Locate the cell with the specified text and output its [X, Y] center coordinate. 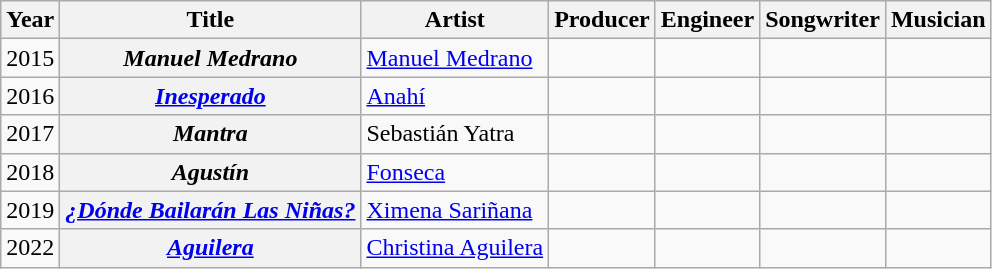
2022 [30, 248]
Fonseca [455, 172]
Musician [938, 20]
Title [210, 20]
Artist [455, 20]
Mantra [210, 134]
2019 [30, 210]
Ximena Sariñana [455, 210]
Christina Aguilera [455, 248]
Producer [602, 20]
Aguilera [210, 248]
Inesperado [210, 96]
Year [30, 20]
Songwriter [823, 20]
2017 [30, 134]
2018 [30, 172]
Anahí [455, 96]
Agustín [210, 172]
Engineer [707, 20]
2016 [30, 96]
Sebastián Yatra [455, 134]
2015 [30, 58]
¿Dónde Bailarán Las Niñas? [210, 210]
